Return [X, Y] of the center of cell containing provided text 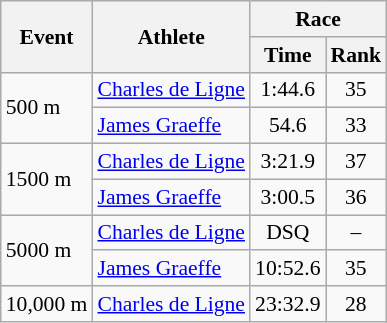
10:52.6 [288, 269]
33 [356, 126]
3:00.5 [288, 197]
DSQ [288, 233]
54.6 [288, 126]
37 [356, 162]
– [356, 233]
Event [47, 36]
Rank [356, 55]
1:44.6 [288, 90]
Race [318, 19]
1500 m [47, 180]
5000 m [47, 250]
10,000 m [47, 304]
Athlete [171, 36]
36 [356, 197]
Time [288, 55]
3:21.9 [288, 162]
500 m [47, 108]
23:32.9 [288, 304]
28 [356, 304]
